Provide the [X, Y] coordinate of the cell's center where the given text is located.  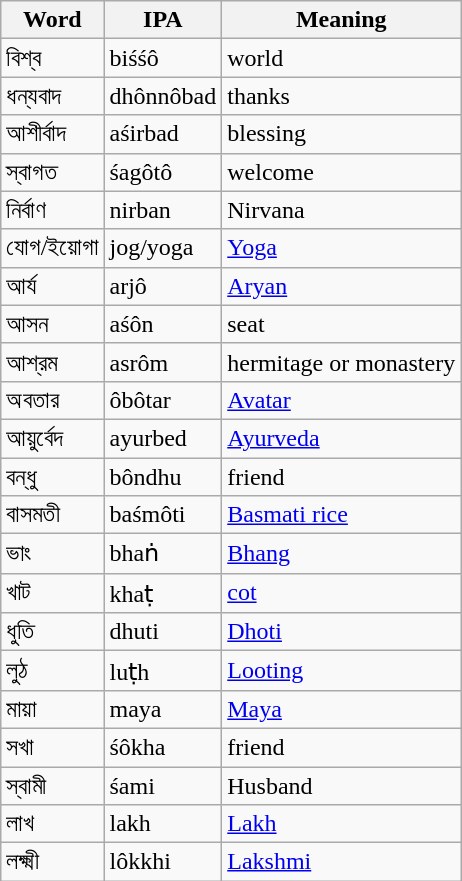
hermitage or monastery [342, 362]
নির্বাণ [52, 210]
Maya [342, 709]
aśirbad [163, 134]
Lakh [342, 824]
মায়া [52, 709]
আসন [52, 324]
বন্ধু [52, 477]
আশ্রম [52, 362]
বাসমতী [52, 515]
biśśô [163, 58]
bhaṅ [163, 554]
সখা [52, 747]
Lakshmi [342, 862]
Aryan [342, 286]
lôkkhi [163, 862]
Looting [342, 671]
স্বামী [52, 785]
Nirvana [342, 210]
ভাং [52, 554]
খাট [52, 593]
world [342, 58]
dhônnôbad [163, 96]
Basmati rice [342, 515]
স্বাগত [52, 172]
luṭh [163, 671]
IPA [163, 20]
ধন্যবাদ [52, 96]
আয়ুর্বেদ [52, 438]
লক্ষ্মী [52, 862]
maya [163, 709]
Dhoti [342, 632]
arjô [163, 286]
bôndhu [163, 477]
thanks [342, 96]
Meaning [342, 20]
śôkha [163, 747]
śagôtô [163, 172]
লাখ [52, 824]
blessing [342, 134]
Word [52, 20]
jog/yoga [163, 248]
বিশ্ব [52, 58]
ধুতি [52, 632]
khaṭ [163, 593]
lakh [163, 824]
লুঠ [52, 671]
Avatar [342, 400]
Ayurveda [342, 438]
আশীর্বাদ [52, 134]
nirban [163, 210]
যোগ/ইয়োগা [52, 248]
asrôm [163, 362]
অবতার [52, 400]
Bhang [342, 554]
ôbôtar [163, 400]
আর্য [52, 286]
seat [342, 324]
Husband [342, 785]
welcome [342, 172]
baśmôti [163, 515]
aśôn [163, 324]
śami [163, 785]
cot [342, 593]
dhuti [163, 632]
ayurbed [163, 438]
Yoga [342, 248]
